Detect which cell encompasses the target text, then output its (X, Y) center coordinate. 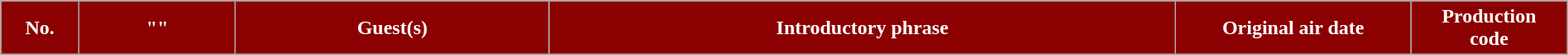
Guest(s) (392, 28)
"" (157, 28)
Original air date (1293, 28)
Production code (1489, 28)
No. (40, 28)
Introductory phrase (863, 28)
